Identify which cell holds the provided text, then report its [X, Y] central coordinate. 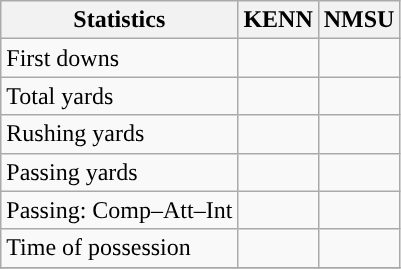
Passing yards [120, 172]
Rushing yards [120, 134]
First downs [120, 58]
KENN [278, 20]
NMSU [359, 20]
Time of possession [120, 248]
Total yards [120, 96]
Statistics [120, 20]
Passing: Comp–Att–Int [120, 210]
